Scan for the cell matching the given text and deliver its [x, y] coordinate at center. 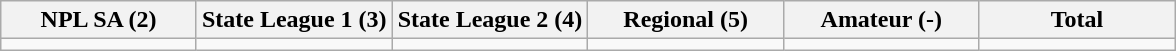
Regional (5) [686, 20]
Total [1077, 20]
NPL SA (2) [99, 20]
Amateur (-) [881, 20]
State League 1 (3) [294, 20]
State League 2 (4) [490, 20]
